Extract the [X, Y] coordinate from the center of the cell holding the provided text.  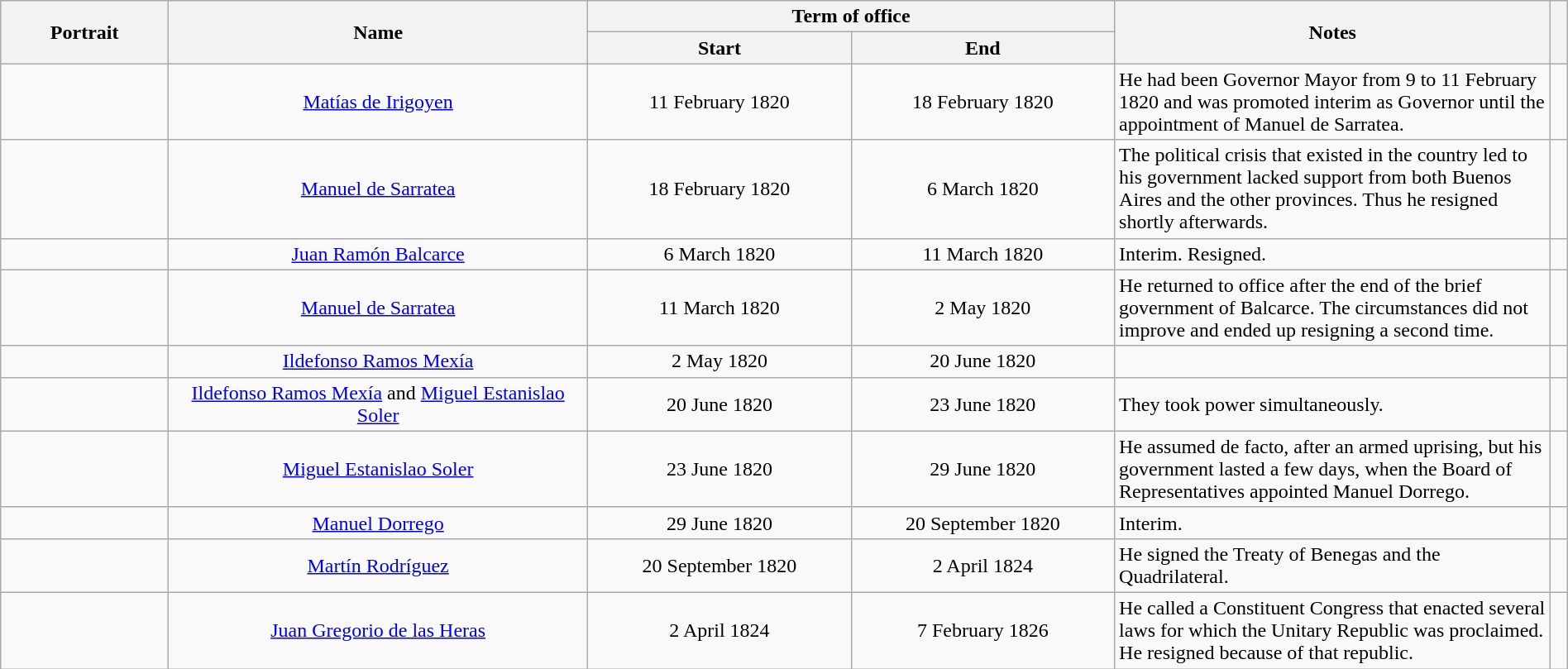
Juan Ramón Balcarce [379, 254]
7 February 1826 [982, 630]
Name [379, 32]
Miguel Estanislao Soler [379, 469]
End [982, 48]
Martín Rodríguez [379, 566]
Interim. [1333, 523]
Notes [1333, 32]
He assumed de facto, after an armed uprising, but his government lasted a few days, when the Board of Representatives appointed Manuel Dorrego. [1333, 469]
11 February 1820 [719, 102]
Portrait [84, 32]
They took power simultaneously. [1333, 404]
He called a Constituent Congress that enacted several laws for which the Unitary Republic was proclaimed. He resigned because of that republic. [1333, 630]
Manuel Dorrego [379, 523]
He had been Governor Mayor from 9 to 11 February 1820 and was promoted interim as Governor until the appointment of Manuel de Sarratea. [1333, 102]
Matías de Irigoyen [379, 102]
Start [719, 48]
Juan Gregorio de las Heras [379, 630]
He signed the Treaty of Benegas and the Quadrilateral. [1333, 566]
He returned to office after the end of the brief government of Balcarce. The circumstances did not improve and ended up resigning a second time. [1333, 308]
Ildefonso Ramos Mexía and Miguel Estanislao Soler [379, 404]
Interim. Resigned. [1333, 254]
Term of office [852, 17]
Ildefonso Ramos Mexía [379, 361]
